Return (X, Y) of the center of cell containing provided text 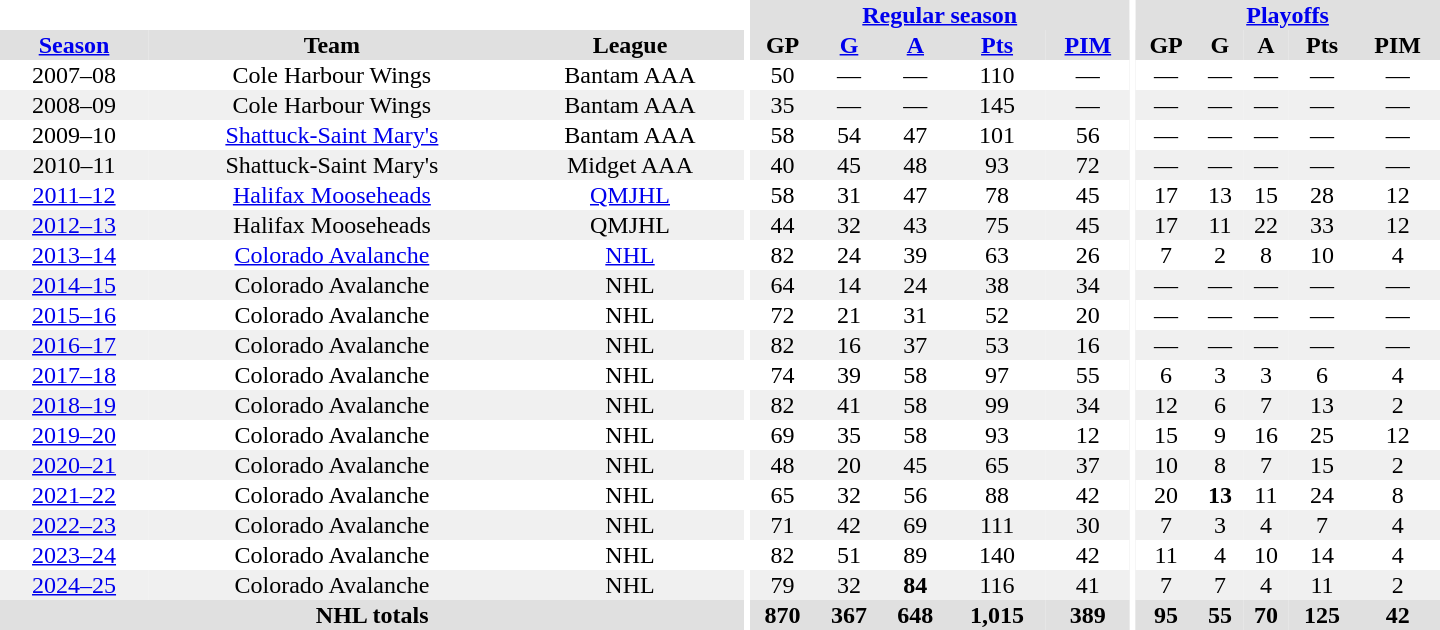
2024–25 (74, 585)
Playoffs (1288, 15)
367 (849, 615)
64 (782, 285)
2011–12 (74, 195)
389 (1088, 615)
Regular season (940, 15)
71 (782, 525)
2016–17 (74, 345)
53 (998, 345)
Team (332, 45)
2008–09 (74, 105)
2012–13 (74, 225)
75 (998, 225)
League (630, 45)
50 (782, 75)
2020–21 (74, 465)
648 (915, 615)
2014–15 (74, 285)
54 (849, 135)
NHL totals (372, 615)
79 (782, 585)
2019–20 (74, 435)
1,015 (998, 615)
2015–16 (74, 315)
84 (915, 585)
2009–10 (74, 135)
40 (782, 165)
2018–19 (74, 405)
97 (998, 375)
Season (74, 45)
78 (998, 195)
43 (915, 225)
2010–11 (74, 165)
2022–23 (74, 525)
26 (1088, 255)
74 (782, 375)
63 (998, 255)
95 (1166, 615)
52 (998, 315)
33 (1322, 225)
99 (998, 405)
44 (782, 225)
101 (998, 135)
2021–22 (74, 495)
88 (998, 495)
140 (998, 555)
89 (915, 555)
2013–14 (74, 255)
21 (849, 315)
30 (1088, 525)
110 (998, 75)
25 (1322, 435)
51 (849, 555)
38 (998, 285)
9 (1220, 435)
2023–24 (74, 555)
125 (1322, 615)
870 (782, 615)
2007–08 (74, 75)
Midget AAA (630, 165)
70 (1266, 615)
111 (998, 525)
28 (1322, 195)
145 (998, 105)
116 (998, 585)
22 (1266, 225)
2017–18 (74, 375)
